For the text-containing cell, return its midpoint in (x, y) coordinate format. 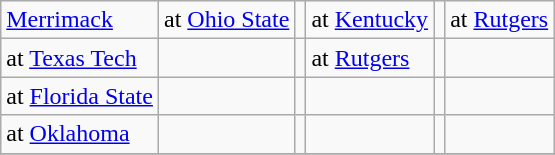
at Oklahoma (80, 134)
at Kentucky (370, 20)
at Texas Tech (80, 58)
Merrimack (80, 20)
at Ohio State (226, 20)
at Florida State (80, 96)
